Extract the [X, Y] coordinate from the center of the cell holding the provided text.  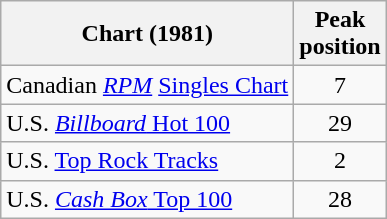
2 [340, 161]
7 [340, 85]
Peakposition [340, 34]
U.S. Billboard Hot 100 [148, 123]
Canadian RPM Singles Chart [148, 85]
29 [340, 123]
U.S. Cash Box Top 100 [148, 199]
Chart (1981) [148, 34]
28 [340, 199]
U.S. Top Rock Tracks [148, 161]
